Find where the given text appears and provide that cell's center as [X, Y] coordinate. 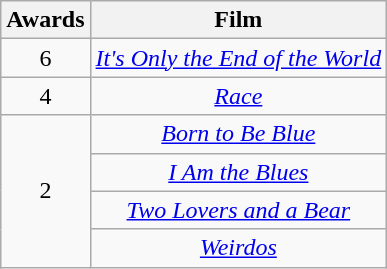
Weirdos [238, 248]
Film [238, 20]
Born to Be Blue [238, 134]
I Am the Blues [238, 172]
Awards [46, 20]
Race [238, 96]
2 [46, 191]
Two Lovers and a Bear [238, 210]
It's Only the End of the World [238, 58]
4 [46, 96]
6 [46, 58]
